For the text-containing cell, return its midpoint in (X, Y) coordinate format. 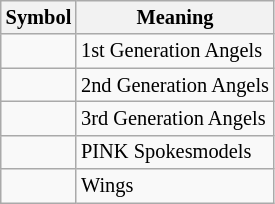
Symbol (38, 17)
2nd Generation Angels (175, 85)
Meaning (175, 17)
3rd Generation Angels (175, 118)
PINK Spokesmodels (175, 152)
Wings (175, 186)
1st Generation Angels (175, 51)
